For the text-containing cell, return its midpoint in (x, y) coordinate format. 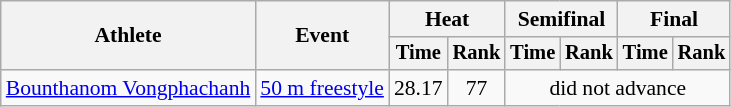
28.17 (418, 88)
Heat (447, 19)
Final (674, 19)
50 m freestyle (322, 88)
Event (322, 36)
Athlete (128, 36)
Bounthanom Vongphachanh (128, 88)
did not advance (618, 88)
77 (477, 88)
Semifinal (561, 19)
